Find where the given text appears and provide that cell's center as (x, y) coordinate. 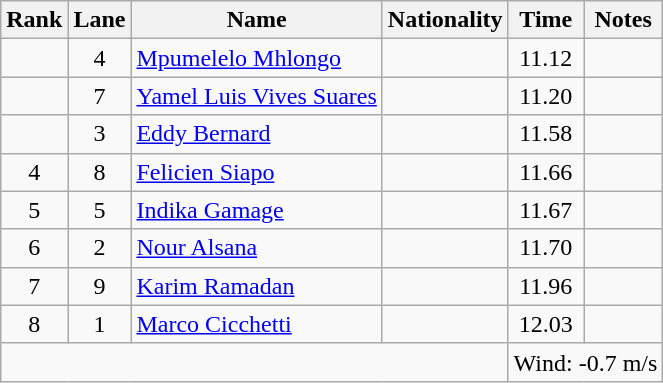
Time (546, 20)
11.67 (546, 210)
Mpumelelo Mhlongo (256, 58)
Notes (624, 20)
Karim Ramadan (256, 286)
11.58 (546, 134)
Yamel Luis Vives Suares (256, 96)
Indika Gamage (256, 210)
Felicien Siapo (256, 172)
Marco Cicchetti (256, 324)
Lane (100, 20)
11.20 (546, 96)
11.96 (546, 286)
12.03 (546, 324)
Nour Alsana (256, 248)
6 (34, 248)
Rank (34, 20)
11.66 (546, 172)
1 (100, 324)
Eddy Bernard (256, 134)
11.70 (546, 248)
Name (256, 20)
2 (100, 248)
Wind: -0.7 m/s (586, 362)
3 (100, 134)
9 (100, 286)
Nationality (445, 20)
11.12 (546, 58)
